Pinpoint the cell where the given text exists, returning its (X, Y) midpoint coordinate. 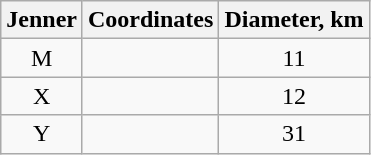
12 (294, 96)
31 (294, 134)
Y (42, 134)
Diameter, km (294, 20)
11 (294, 58)
Coordinates (150, 20)
M (42, 58)
Jenner (42, 20)
X (42, 96)
